Provide the [x, y] coordinate of the cell's center where the given text is located.  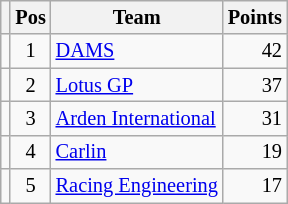
2 [30, 85]
Lotus GP [137, 85]
37 [255, 85]
4 [30, 152]
42 [255, 51]
5 [30, 186]
1 [30, 51]
Pos [30, 17]
31 [255, 118]
Racing Engineering [137, 186]
DAMS [137, 51]
Arden International [137, 118]
19 [255, 152]
17 [255, 186]
Carlin [137, 152]
Team [137, 17]
3 [30, 118]
Points [255, 17]
